Capture the cell that displays the provided text and extract its [x, y] central coordinate. 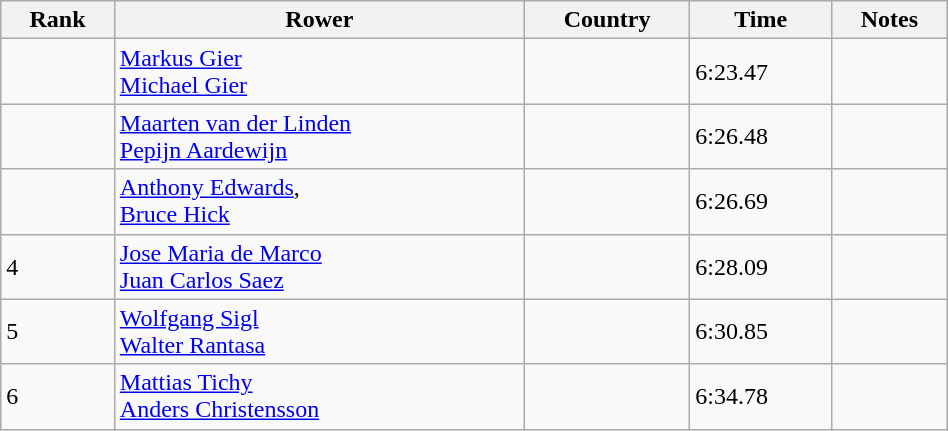
Jose Maria de Marco Juan Carlos Saez [319, 266]
Notes [889, 20]
6:23.47 [761, 72]
Mattias Tichy Anders Christensson [319, 396]
6:26.48 [761, 136]
6 [58, 396]
Anthony Edwards, Bruce Hick [319, 202]
Time [761, 20]
Maarten van der LindenPepijn Aardewijn [319, 136]
6:34.78 [761, 396]
6:28.09 [761, 266]
Rank [58, 20]
6:26.69 [761, 202]
4 [58, 266]
6:30.85 [761, 332]
Wolfgang Sigl Walter Rantasa [319, 332]
Rower [319, 20]
Markus GierMichael Gier [319, 72]
5 [58, 332]
Country [606, 20]
